Pinpoint the cell where the given text exists, returning its [X, Y] midpoint coordinate. 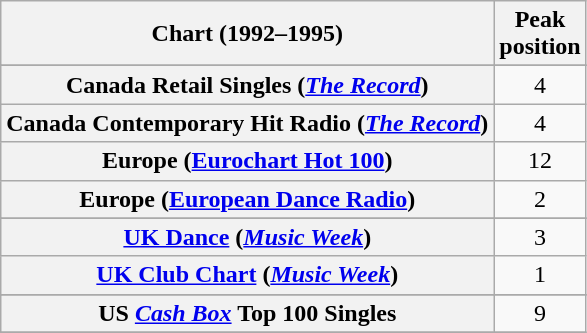
Canada Retail Singles (The Record) [248, 85]
12 [540, 161]
2 [540, 199]
Europe (Eurochart Hot 100) [248, 161]
US Cash Box Top 100 Singles [248, 313]
1 [540, 275]
9 [540, 313]
Canada Contemporary Hit Radio (The Record) [248, 123]
3 [540, 237]
Peakposition [540, 34]
UK Dance (Music Week) [248, 237]
Europe (European Dance Radio) [248, 199]
UK Club Chart (Music Week) [248, 275]
Chart (1992–1995) [248, 34]
